Provide the (X, Y) coordinate of the cell's center where the given text is located.  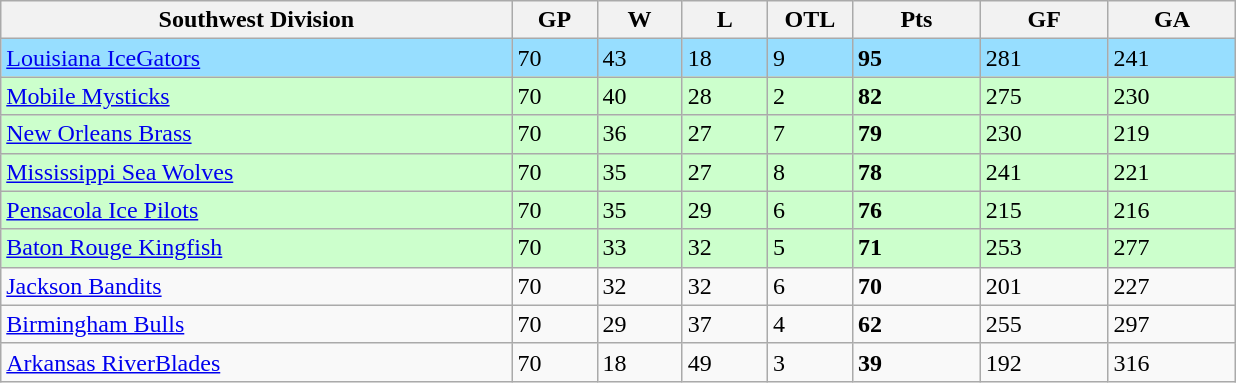
79 (917, 134)
L (724, 20)
71 (917, 248)
297 (1172, 324)
7 (810, 134)
43 (640, 58)
78 (917, 172)
GA (1172, 20)
49 (724, 362)
221 (1172, 172)
Mobile Mysticks (256, 96)
2 (810, 96)
82 (917, 96)
95 (917, 58)
Mississippi Sea Wolves (256, 172)
Baton Rouge Kingfish (256, 248)
OTL (810, 20)
4 (810, 324)
255 (1044, 324)
New Orleans Brass (256, 134)
219 (1172, 134)
8 (810, 172)
277 (1172, 248)
40 (640, 96)
28 (724, 96)
62 (917, 324)
GF (1044, 20)
281 (1044, 58)
GP (554, 20)
3 (810, 362)
36 (640, 134)
Arkansas RiverBlades (256, 362)
Birmingham Bulls (256, 324)
216 (1172, 210)
215 (1044, 210)
39 (917, 362)
37 (724, 324)
Pensacola Ice Pilots (256, 210)
275 (1044, 96)
Louisiana IceGators (256, 58)
201 (1044, 286)
33 (640, 248)
Pts (917, 20)
253 (1044, 248)
316 (1172, 362)
5 (810, 248)
192 (1044, 362)
76 (917, 210)
W (640, 20)
Jackson Bandits (256, 286)
227 (1172, 286)
Southwest Division (256, 20)
9 (810, 58)
